Pinpoint the cell where the given text exists, returning its (x, y) midpoint coordinate. 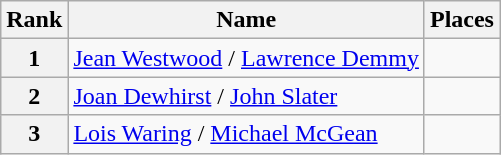
2 (34, 96)
Lois Waring / Michael McGean (246, 134)
Places (462, 20)
Rank (34, 20)
Joan Dewhirst / John Slater (246, 96)
Name (246, 20)
1 (34, 58)
3 (34, 134)
Jean Westwood / Lawrence Demmy (246, 58)
